Locate the cell with the specified text and output its (x, y) center coordinate. 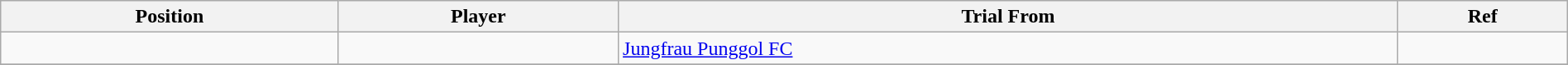
Jungfrau Punggol FC (1009, 48)
Trial From (1009, 17)
Position (170, 17)
Player (478, 17)
Ref (1482, 17)
